Provide the [X, Y] coordinate of the cell's center where the given text is located.  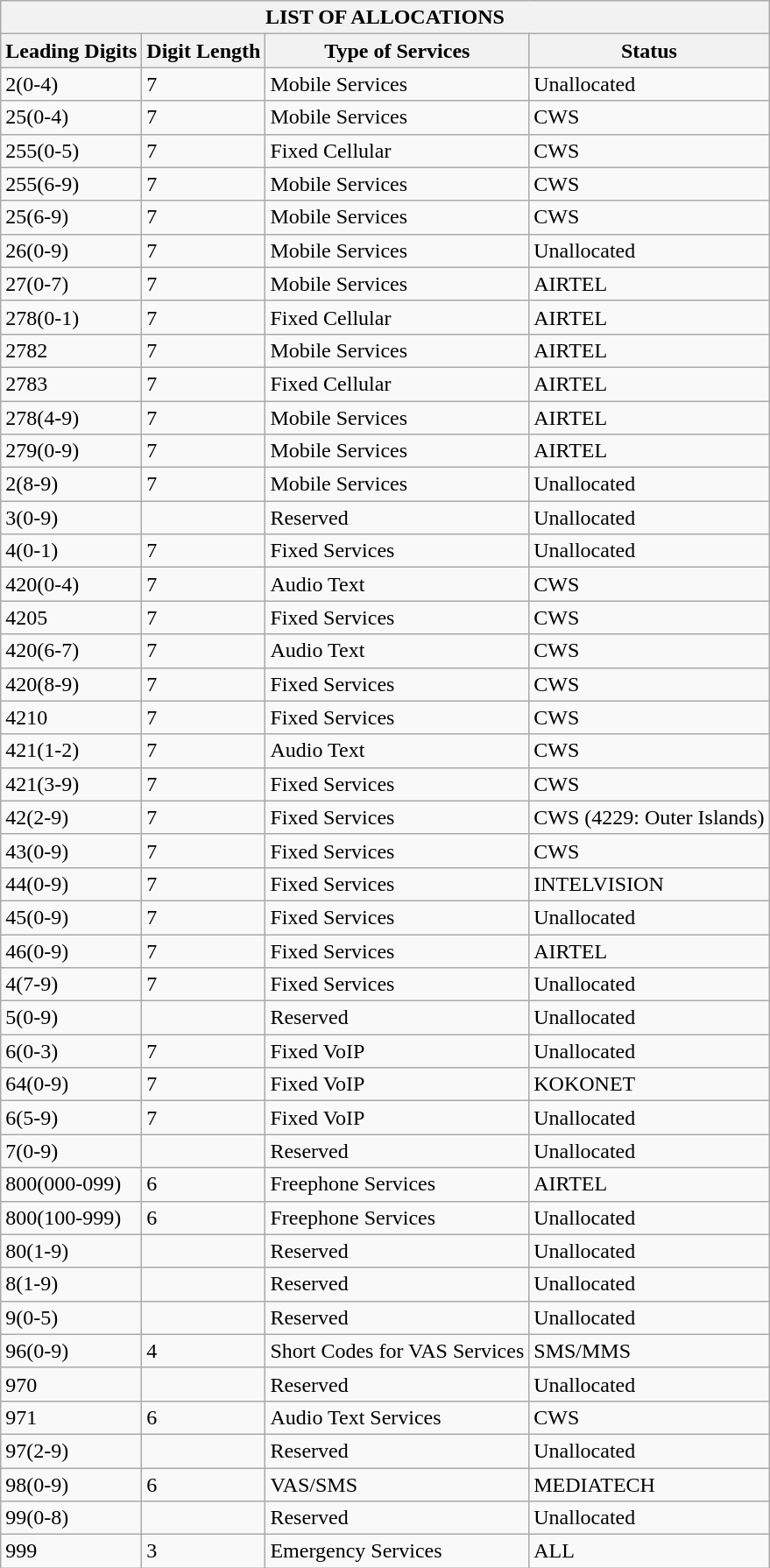
420(8-9) [72, 684]
Digit Length [203, 51]
45(0-9) [72, 917]
971 [72, 1417]
4 [203, 1351]
6(0-3) [72, 1051]
2782 [72, 350]
9(0-5) [72, 1317]
2(0-4) [72, 84]
800(100-999) [72, 1218]
Type of Services [398, 51]
Short Codes for VAS Services [398, 1351]
25(6-9) [72, 217]
255(0-5) [72, 151]
8(1-9) [72, 1284]
278(4-9) [72, 418]
421(3-9) [72, 784]
26(0-9) [72, 251]
255(6-9) [72, 184]
CWS (4229: Outer Islands) [649, 817]
420(6-7) [72, 651]
96(0-9) [72, 1351]
43(0-9) [72, 851]
5(0-9) [72, 1018]
25(0-4) [72, 117]
SMS/MMS [649, 1351]
2(8-9) [72, 484]
MEDIATECH [649, 1485]
64(0-9) [72, 1084]
99(0-8) [72, 1518]
42(2-9) [72, 817]
7(0-9) [72, 1151]
Status [649, 51]
279(0-9) [72, 451]
KOKONET [649, 1084]
LIST OF ALLOCATIONS [385, 18]
44(0-9) [72, 884]
970 [72, 1384]
3 [203, 1551]
97(2-9) [72, 1451]
4205 [72, 618]
4210 [72, 717]
VAS/SMS [398, 1485]
46(0-9) [72, 950]
4(0-1) [72, 551]
ALL [649, 1551]
Leading Digits [72, 51]
4(7-9) [72, 985]
INTELVISION [649, 884]
800(000-099) [72, 1184]
3(0-9) [72, 518]
2783 [72, 384]
999 [72, 1551]
421(1-2) [72, 751]
98(0-9) [72, 1485]
Audio Text Services [398, 1417]
27(0-7) [72, 284]
278(0-1) [72, 317]
Emergency Services [398, 1551]
420(0-4) [72, 584]
80(1-9) [72, 1251]
6(5-9) [72, 1118]
